Identify which cell holds the provided text, then report its (X, Y) central coordinate. 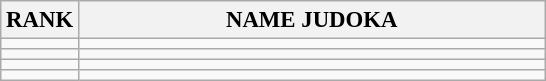
NAME JUDOKA (312, 20)
RANK (40, 20)
